Output the (X, Y) coordinate of the center of the cell containing the given text.  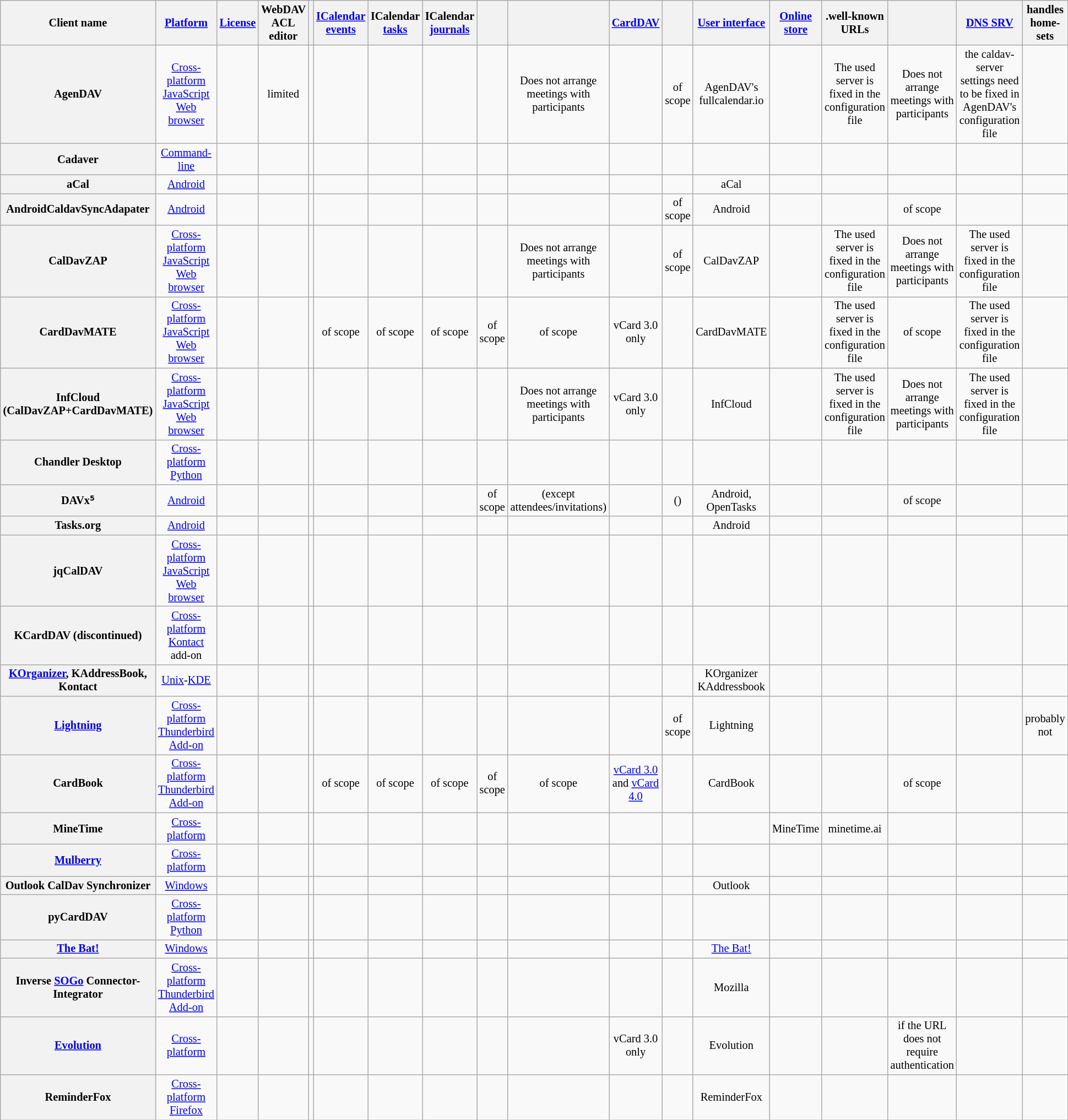
Android, OpenTasks (731, 500)
ICalendar tasks (395, 23)
AgenDAV (78, 94)
Tasks.org (78, 526)
ICalendar journals (449, 23)
Mulberry (78, 860)
Command-line (186, 159)
DNS SRV (990, 23)
Cross-platform Kontact add-on (186, 635)
DAVx⁵ (78, 500)
Unix-KDE (186, 680)
vCard 3.0 and vCard 4.0 (636, 783)
Cross-platform Firefox (186, 1097)
(except attendees/invitations) (559, 500)
AndroidCaldavSyncAdapater (78, 209)
User interface (731, 23)
KCardDAV (discontinued) (78, 635)
Outlook (731, 885)
.well-known URLs (855, 23)
Online store (795, 23)
InfCloud (CalDavZAP+CardDavMATE) (78, 404)
Platform (186, 23)
AgenDAV's fullcalendar.io (731, 94)
KOrganizer, KAddressBook, Kontact (78, 680)
pyCardDAV (78, 917)
Outlook CalDav Synchronizer (78, 885)
minetime.ai (855, 829)
KOrganizer KAddressbook (731, 680)
Inverse SOGo Connector-Integrator (78, 987)
probably not (1045, 726)
if the URL does not require authentication (922, 1046)
Cadaver (78, 159)
License (238, 23)
ICalendar events (340, 23)
WebDAV ACL editor (283, 23)
Chandler Desktop (78, 462)
InfCloud (731, 404)
() (677, 500)
limited (283, 94)
CardDAV (636, 23)
handles home-sets (1045, 23)
the caldav-server settings need to be fixed in AgenDAV's configuration file (990, 94)
Client name (78, 23)
jqCalDAV (78, 571)
Mozilla (731, 987)
